Return the [X, Y] coordinate for the center point of the cell that contains the specified text.  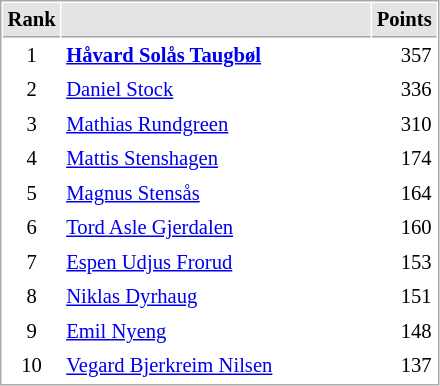
164 [404, 194]
Points [404, 20]
148 [404, 332]
4 [32, 158]
Vegard Bjerkreim Nilsen [216, 366]
Mattis Stenshagen [216, 158]
137 [404, 366]
Håvard Solås Taugbøl [216, 56]
Niklas Dyrhaug [216, 296]
7 [32, 262]
3 [32, 124]
Tord Asle Gjerdalen [216, 228]
Rank [32, 20]
Espen Udjus Frorud [216, 262]
151 [404, 296]
Emil Nyeng [216, 332]
336 [404, 90]
10 [32, 366]
174 [404, 158]
Mathias Rundgreen [216, 124]
6 [32, 228]
310 [404, 124]
Magnus Stensås [216, 194]
9 [32, 332]
2 [32, 90]
153 [404, 262]
5 [32, 194]
357 [404, 56]
160 [404, 228]
1 [32, 56]
8 [32, 296]
Daniel Stock [216, 90]
